Capture the cell that displays the provided text and extract its [X, Y] central coordinate. 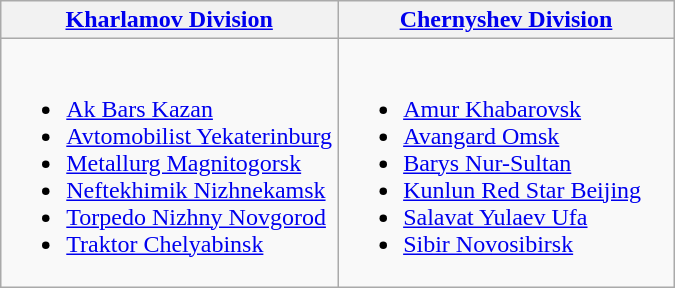
Kharlamov Division [170, 20]
Chernyshev Division [506, 20]
Ak Bars Kazan Avtomobilist Yekaterinburg Metallurg Magnitogorsk Neftekhimik Nizhnekamsk Torpedo Nizhny Novgorod Traktor Chelyabinsk [170, 163]
Amur Khabarovsk Avangard Omsk Barys Nur-Sultan Kunlun Red Star Beijing Salavat Yulaev Ufa Sibir Novosibirsk [506, 163]
